Return [x, y] of the center of cell containing provided text 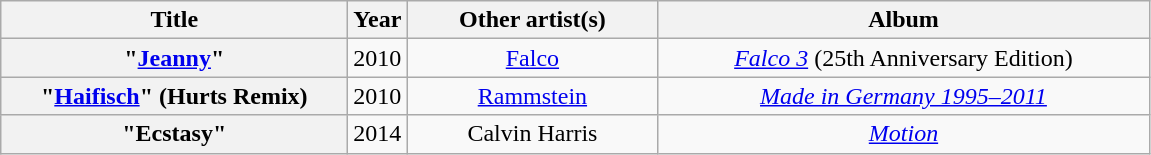
Rammstein [532, 96]
Motion [904, 134]
"Jeanny" [174, 58]
Year [378, 20]
2014 [378, 134]
"Ecstasy" [174, 134]
Calvin Harris [532, 134]
"Haifisch" (Hurts Remix) [174, 96]
Other artist(s) [532, 20]
Title [174, 20]
Album [904, 20]
Made in Germany 1995–2011 [904, 96]
Falco [532, 58]
Falco 3 (25th Anniversary Edition) [904, 58]
